Determine the [x, y] coordinate at the center of the cell enclosing the given text.  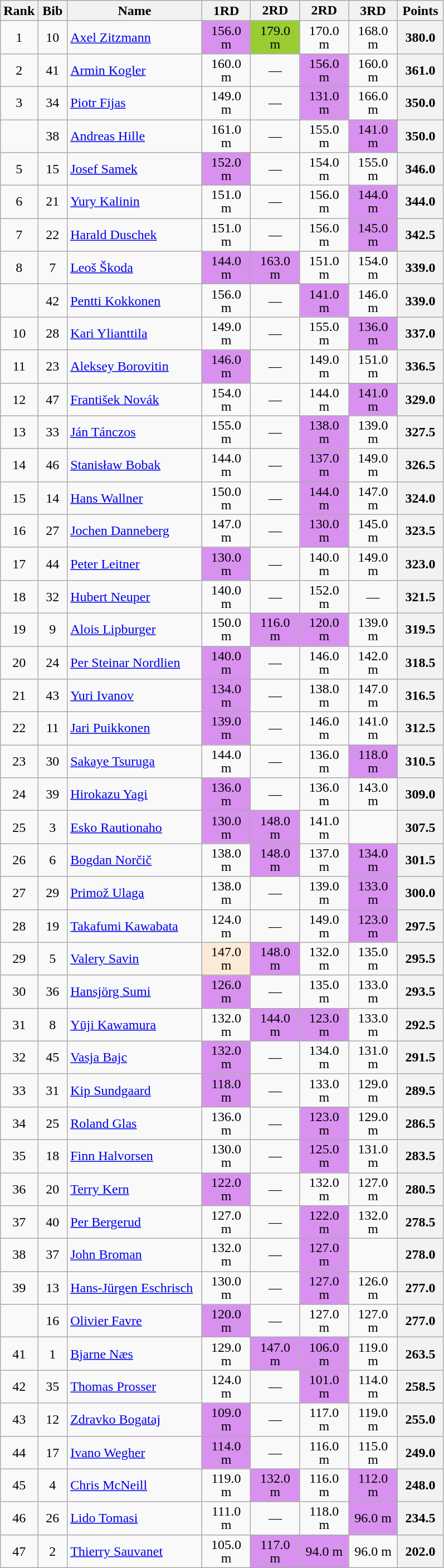
40 [52, 1223]
280.5 [421, 1189]
326.5 [421, 465]
Yuri Ivanov [135, 695]
Hansjörg Sumi [135, 992]
Thomas Prosser [135, 1386]
Valery Savin [135, 958]
Armin Kogler [135, 70]
380.0 [421, 37]
291.5 [421, 1058]
Andreas Hille [135, 136]
248.0 [421, 1486]
101.0 m [324, 1386]
Jochen Danneberg [135, 530]
Zdravko Bogataj [135, 1420]
337.0 [421, 333]
125.0 m [324, 1156]
Per Bergerud [135, 1223]
Primož Ulaga [135, 893]
Hans-Jürgen Eschrisch [135, 1288]
115.0 m [373, 1452]
Chris McNeill [135, 1486]
112.0 m [373, 1486]
278.5 [421, 1223]
258.5 [421, 1386]
Josef Samek [135, 169]
Esko Rautionaho [135, 827]
324.0 [421, 498]
Bogdan Norčič [135, 860]
329.0 [421, 399]
94.0 m [324, 1551]
Kari Ylianttila [135, 333]
Hans Wallner [135, 498]
344.0 [421, 202]
Bib [52, 11]
Kip Sundgaard [135, 1090]
300.0 [421, 893]
Aleksey Borovitin [135, 367]
109.0 m [226, 1420]
Leoš Škoda [135, 267]
142.0 m [373, 663]
143.0 m [373, 795]
Hubert Neuper [135, 596]
316.5 [421, 695]
161.0 m [226, 136]
Stanisław Bobak [135, 465]
Name [135, 11]
105.0 m [226, 1551]
289.5 [421, 1090]
286.5 [421, 1123]
Lido Tomasi [135, 1518]
327.5 [421, 432]
Yūji Kawamura [135, 1024]
Ján Tánczos [135, 432]
170.0 m [324, 37]
Ivano Wegher [135, 1452]
234.5 [421, 1518]
111.0 m [226, 1518]
Yury Kalinin [135, 202]
321.5 [421, 596]
Takafumi Kawabata [135, 926]
Piotr Fijas [135, 103]
295.5 [421, 958]
323.5 [421, 530]
179.0 m [275, 37]
3RD [373, 11]
Jari Puikkonen [135, 729]
255.0 [421, 1420]
1RD [226, 11]
310.5 [421, 761]
342.5 [421, 235]
293.5 [421, 992]
4 [52, 1486]
301.5 [421, 860]
Per Steinar Nordlien [135, 663]
166.0 m [373, 103]
Roland Glas [135, 1123]
361.0 [421, 70]
John Broman [135, 1255]
František Novák [135, 399]
318.5 [421, 663]
Hirokazu Yagi [135, 795]
Rank [19, 11]
283.5 [421, 1156]
278.0 [421, 1255]
309.0 [421, 795]
Alois Lipburger [135, 630]
163.0 m [275, 267]
Terry Kern [135, 1189]
Finn Halvorsen [135, 1156]
312.5 [421, 729]
249.0 [421, 1452]
Thierry Sauvanet [135, 1551]
Axel Zitzmann [135, 37]
Olivier Favre [135, 1321]
202.0 [421, 1551]
Vasja Bajc [135, 1058]
9 [52, 630]
Harald Duschek [135, 235]
297.5 [421, 926]
307.5 [421, 827]
Sakaye Tsuruga [135, 761]
Pentti Kokkonen [135, 301]
Bjarne Næs [135, 1354]
292.5 [421, 1024]
168.0 m [373, 37]
106.0 m [324, 1354]
346.0 [421, 169]
319.5 [421, 630]
263.5 [421, 1354]
336.5 [421, 367]
Peter Leitner [135, 564]
Points [421, 11]
323.0 [421, 564]
